Provide the (x, y) coordinate of the cell's center where the given text is located.  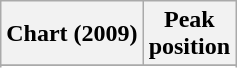
Chart (2009) (72, 34)
Peak position (189, 34)
